For the text-containing cell, return its midpoint in [x, y] coordinate format. 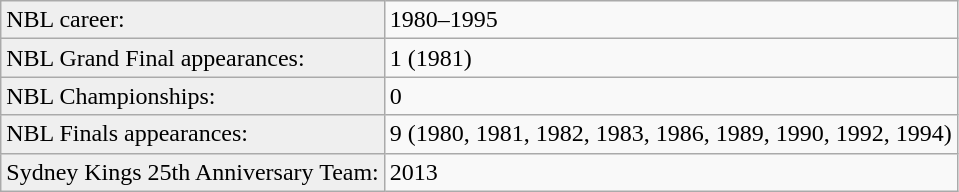
NBL career: [193, 20]
NBL Championships: [193, 96]
2013 [670, 172]
NBL Finals appearances: [193, 134]
9 (1980, 1981, 1982, 1983, 1986, 1989, 1990, 1992, 1994) [670, 134]
1 (1981) [670, 58]
NBL Grand Final appearances: [193, 58]
0 [670, 96]
Sydney Kings 25th Anniversary Team: [193, 172]
1980–1995 [670, 20]
